Find where the given text appears and provide that cell's center as (X, Y) coordinate. 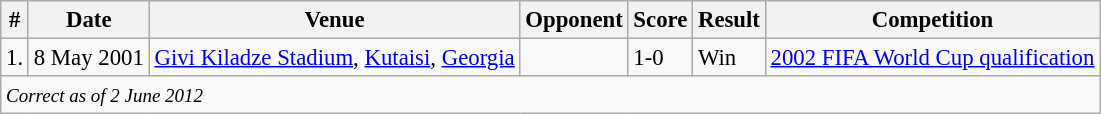
Opponent (574, 20)
Correct as of 2 June 2012 (550, 95)
Competition (932, 20)
1. (15, 58)
8 May 2001 (88, 58)
Venue (334, 20)
2002 FIFA World Cup qualification (932, 58)
Givi Kiladze Stadium, Kutaisi, Georgia (334, 58)
Score (660, 20)
Date (88, 20)
Result (730, 20)
Win (730, 58)
1-0 (660, 58)
# (15, 20)
